Return (X, Y) of the center of cell containing provided text 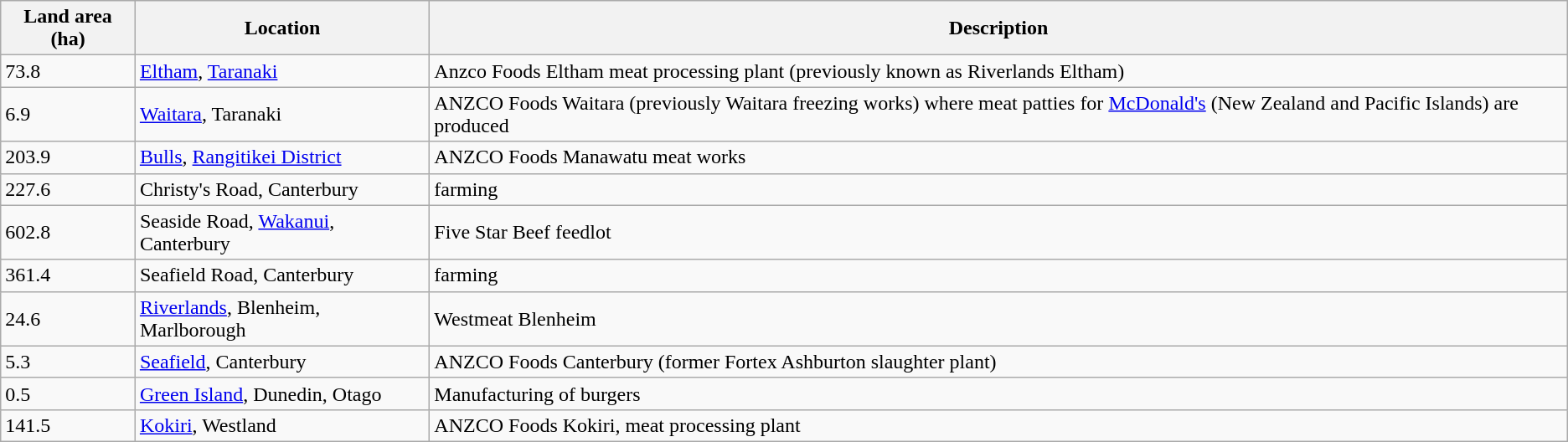
Location (281, 28)
Five Star Beef feedlot (998, 233)
Riverlands, Blenheim, Marlborough (281, 318)
Christy's Road, Canterbury (281, 189)
Description (998, 28)
361.4 (69, 275)
Seafield, Canterbury (281, 362)
Green Island, Dunedin, Otago (281, 393)
0.5 (69, 393)
Seaside Road, Wakanui, Canterbury (281, 233)
Waitara, Taranaki (281, 114)
Westmeat Blenheim (998, 318)
Eltham, Taranaki (281, 71)
ANZCO Foods Manawatu meat works (998, 157)
203.9 (69, 157)
602.8 (69, 233)
ANZCO Foods Waitara (previously Waitara freezing works) where meat patties for McDonald's (New Zealand and Pacific Islands) are produced (998, 114)
24.6 (69, 318)
Manufacturing of burgers (998, 393)
Bulls, Rangitikei District (281, 157)
5.3 (69, 362)
73.8 (69, 71)
Land area (ha) (69, 28)
Kokiri, Westland (281, 425)
Anzco Foods Eltham meat processing plant (previously known as Riverlands Eltham) (998, 71)
ANZCO Foods Canterbury (former Fortex Ashburton slaughter plant) (998, 362)
ANZCO Foods Kokiri, meat processing plant (998, 425)
6.9 (69, 114)
227.6 (69, 189)
141.5 (69, 425)
Seafield Road, Canterbury (281, 275)
